Output the (x, y) coordinate of the center of the cell containing the given text.  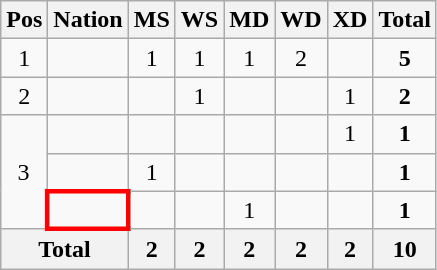
WD (301, 20)
Nation (88, 20)
MD (250, 20)
XD (350, 20)
10 (405, 249)
WS (199, 20)
MS (152, 20)
Pos (24, 20)
5 (405, 58)
3 (24, 172)
